Find where the given text appears and provide that cell's center as (x, y) coordinate. 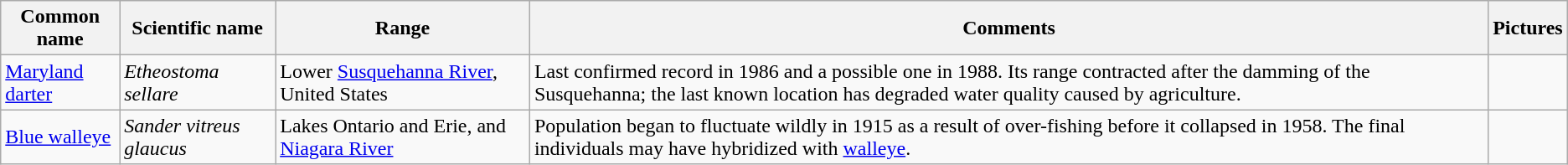
Blue walleye (60, 137)
Scientific name (198, 28)
Comments (1008, 28)
Lower Susquehanna River, United States (403, 82)
Sander vitreus glaucus (198, 137)
Pictures (1528, 28)
Range (403, 28)
Etheostoma sellare (198, 82)
Lakes Ontario and Erie, and Niagara River (403, 137)
Common name (60, 28)
Maryland darter (60, 82)
